Detect which cell encompasses the target text, then output its [X, Y] center coordinate. 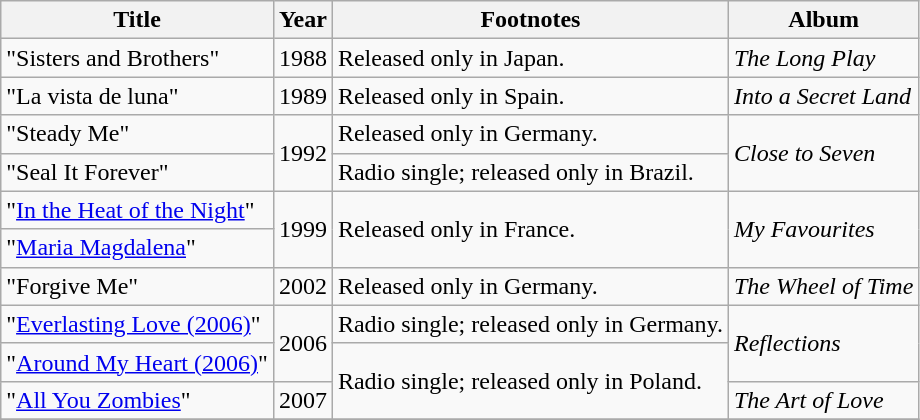
Close to Seven [823, 153]
"Sisters and Brothers" [138, 58]
"La vista de luna" [138, 96]
The Wheel of Time [823, 286]
Footnotes [530, 20]
Title [138, 20]
My Favourites [823, 229]
2002 [302, 286]
Radio single; released only in Brazil. [530, 172]
"Forgive Me" [138, 286]
2007 [302, 400]
"Seal It Forever" [138, 172]
1992 [302, 153]
The Art of Love [823, 400]
Into a Secret Land [823, 96]
1988 [302, 58]
"Around My Heart (2006)" [138, 362]
The Long Play [823, 58]
1989 [302, 96]
1999 [302, 229]
Radio single; released only in Germany. [530, 324]
"All You Zombies" [138, 400]
"Steady Me" [138, 134]
Album [823, 20]
Reflections [823, 343]
Radio single; released only in Poland. [530, 381]
Year [302, 20]
2006 [302, 343]
Released only in Spain. [530, 96]
"Everlasting Love (2006)" [138, 324]
Released only in Japan. [530, 58]
Released only in France. [530, 229]
"Maria Magdalena" [138, 248]
"In the Heat of the Night" [138, 210]
